Scan for the cell matching the given text and deliver its [x, y] coordinate at center. 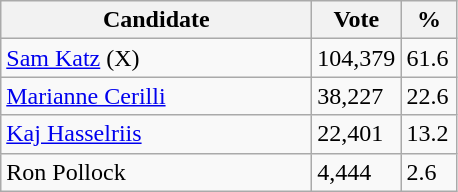
Candidate [156, 20]
2.6 [429, 172]
13.2 [429, 134]
Vote [356, 20]
38,227 [356, 96]
Sam Katz (X) [156, 58]
Marianne Cerilli [156, 96]
Ron Pollock [156, 172]
% [429, 20]
61.6 [429, 58]
4,444 [356, 172]
22.6 [429, 96]
104,379 [356, 58]
Kaj Hasselriis [156, 134]
22,401 [356, 134]
